Provide the [X, Y] coordinate of the cell's center where the given text is located.  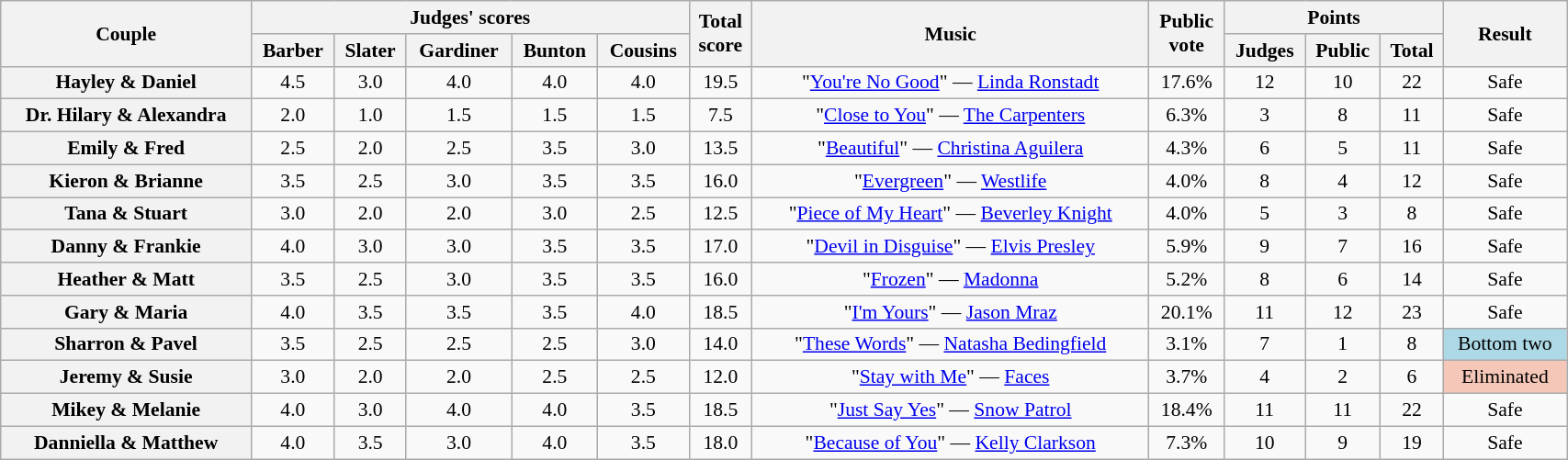
Sharron & Pavel [127, 344]
Bunton [555, 50]
3.7% [1187, 377]
12.5 [720, 214]
"These Words" — Natasha Bedingfield [951, 344]
Public [1343, 50]
Result [1505, 33]
Total [1412, 50]
18.4% [1187, 410]
5.2% [1187, 279]
Heather & Matt [127, 279]
Dr. Hilary & Alexandra [127, 116]
12.0 [720, 377]
16 [1412, 247]
19 [1412, 443]
Slater [370, 50]
5.9% [1187, 247]
Couple [127, 33]
17.0 [720, 247]
"Devil in Disguise" — Elvis Presley [951, 247]
19.5 [720, 83]
Judges [1265, 50]
18.0 [720, 443]
4.3% [1187, 149]
"You're No Good" — Linda Ronstadt [951, 83]
Kieron & Brianne [127, 181]
Gardiner [459, 50]
4.5 [294, 83]
Eliminated [1505, 377]
23 [1412, 312]
Music [951, 33]
"Evergreen" — Westlife [951, 181]
7.3% [1187, 443]
Cousins [643, 50]
"Close to You" — The Carpenters [951, 116]
Publicvote [1187, 33]
"Frozen" — Madonna [951, 279]
Points [1334, 17]
Gary & Maria [127, 312]
1.0 [370, 116]
Bottom two [1505, 344]
Tana & Stuart [127, 214]
Barber [294, 50]
3.1% [1187, 344]
Hayley & Daniel [127, 83]
"Stay with Me" — Faces [951, 377]
"Just Say Yes" — Snow Patrol [951, 410]
Jeremy & Susie [127, 377]
"Beautiful" — Christina Aguilera [951, 149]
20.1% [1187, 312]
2 [1343, 377]
Danny & Frankie [127, 247]
Mikey & Melanie [127, 410]
13.5 [720, 149]
Emily & Fred [127, 149]
14.0 [720, 344]
1 [1343, 344]
"Piece of My Heart" — Beverley Knight [951, 214]
14 [1412, 279]
17.6% [1187, 83]
"I'm Yours" — Jason Mraz [951, 312]
"Because of You" — Kelly Clarkson [951, 443]
Danniella & Matthew [127, 443]
Judges' scores [470, 17]
Totalscore [720, 33]
6.3% [1187, 116]
7.5 [720, 116]
